Scan for the cell matching the given text and deliver its (X, Y) coordinate at center. 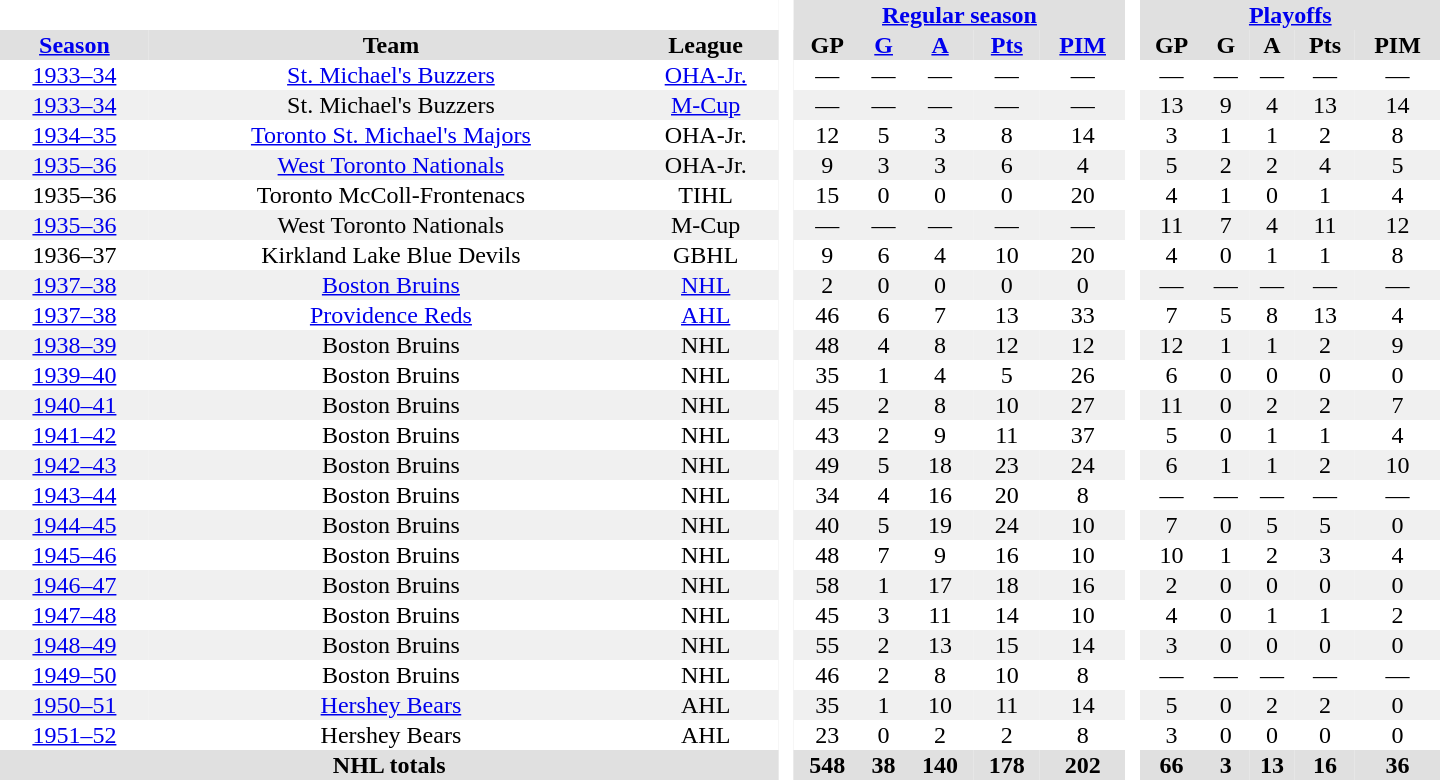
1946–47 (74, 585)
Regular season (960, 15)
1948–49 (74, 645)
34 (828, 495)
1947–48 (74, 615)
58 (828, 585)
27 (1082, 405)
1943–44 (74, 495)
Toronto McColl-Frontenacs (391, 195)
38 (884, 765)
33 (1082, 315)
43 (828, 435)
548 (828, 765)
1939–40 (74, 375)
1951–52 (74, 735)
66 (1172, 765)
1949–50 (74, 675)
202 (1082, 765)
League (706, 45)
1944–45 (74, 525)
NHL totals (389, 765)
GBHL (706, 255)
1938–39 (74, 345)
1950–51 (74, 705)
1936–37 (74, 255)
1945–46 (74, 555)
Playoffs (1290, 15)
17 (940, 585)
1942–43 (74, 465)
140 (940, 765)
178 (1006, 765)
1940–41 (74, 405)
1941–42 (74, 435)
36 (1398, 765)
49 (828, 465)
26 (1082, 375)
TIHL (706, 195)
40 (828, 525)
55 (828, 645)
Team (391, 45)
1934–35 (74, 135)
Toronto St. Michael's Majors (391, 135)
19 (940, 525)
Season (74, 45)
Providence Reds (391, 315)
Kirkland Lake Blue Devils (391, 255)
37 (1082, 435)
